Locate the cell with the specified text and output its [X, Y] center coordinate. 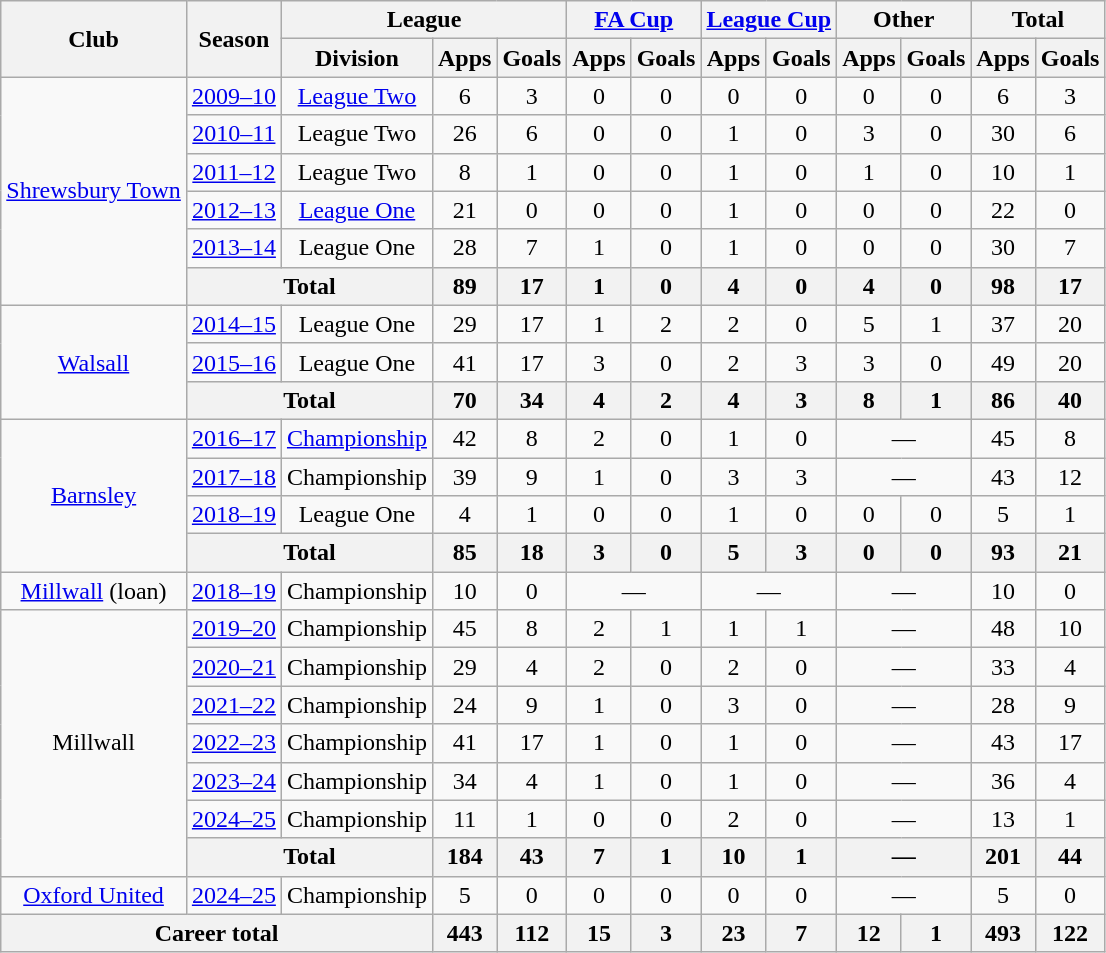
2023–24 [234, 781]
2009–10 [234, 96]
493 [1003, 933]
201 [1003, 857]
2013–14 [234, 248]
93 [1003, 553]
70 [464, 400]
2016–17 [234, 438]
22 [1003, 210]
443 [464, 933]
2020–21 [234, 667]
112 [532, 933]
Division [356, 58]
2011–12 [234, 172]
2014–15 [234, 324]
Other [904, 20]
11 [464, 819]
33 [1003, 667]
184 [464, 857]
44 [1070, 857]
98 [1003, 286]
48 [1003, 629]
39 [464, 477]
122 [1070, 933]
26 [464, 134]
Oxford United [94, 895]
86 [1003, 400]
13 [1003, 819]
37 [1003, 324]
2017–18 [234, 477]
Season [234, 39]
Career total [217, 933]
2021–22 [234, 705]
85 [464, 553]
2019–20 [234, 629]
24 [464, 705]
40 [1070, 400]
15 [599, 933]
League Cup [769, 20]
Millwall [94, 743]
89 [464, 286]
2015–16 [234, 362]
2012–13 [234, 210]
FA Cup [634, 20]
Walsall [94, 362]
36 [1003, 781]
Barnsley [94, 495]
18 [532, 553]
2022–23 [234, 743]
2010–11 [234, 134]
League [424, 20]
Shrewsbury Town [94, 191]
49 [1003, 362]
23 [734, 933]
Millwall (loan) [94, 591]
42 [464, 438]
Club [94, 39]
